Detect which cell encompasses the target text, then output its [x, y] center coordinate. 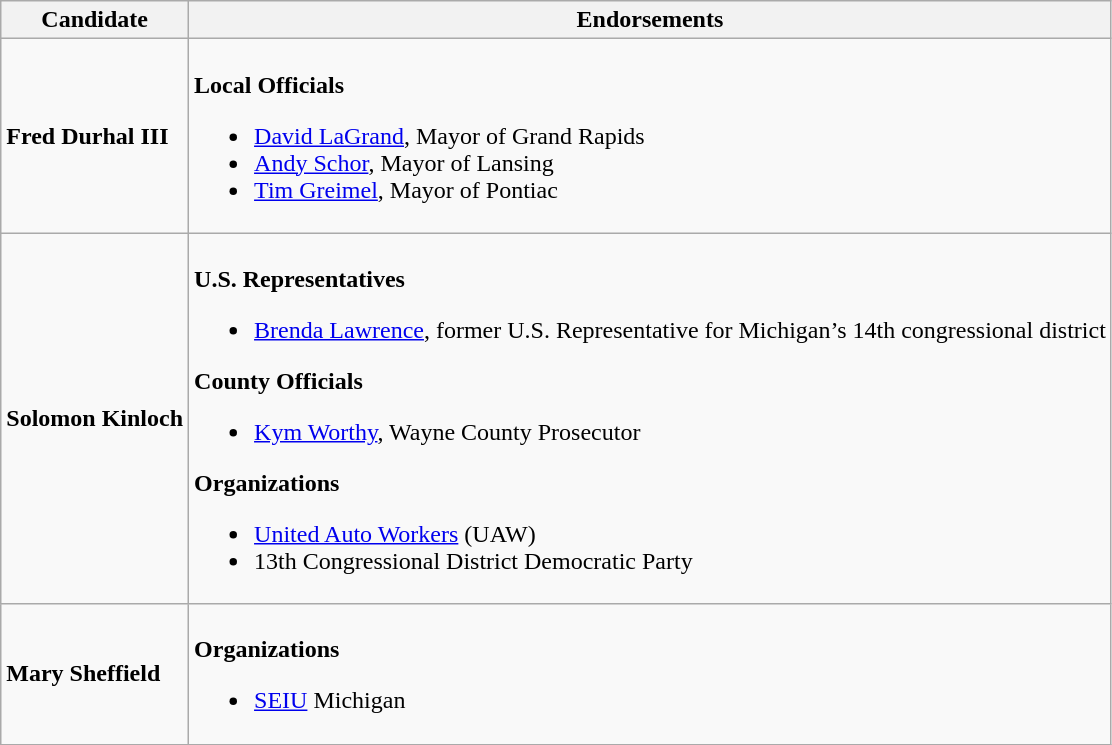
Fred Durhal III [95, 136]
Endorsements [650, 20]
Candidate [95, 20]
OrganizationsSEIU Michigan [650, 674]
Local OfficialsDavid LaGrand, Mayor of Grand RapidsAndy Schor, Mayor of LansingTim Greimel, Mayor of Pontiac [650, 136]
Mary Sheffield [95, 674]
Solomon Kinloch [95, 418]
